Locate the cell with the specified text and output its [x, y] center coordinate. 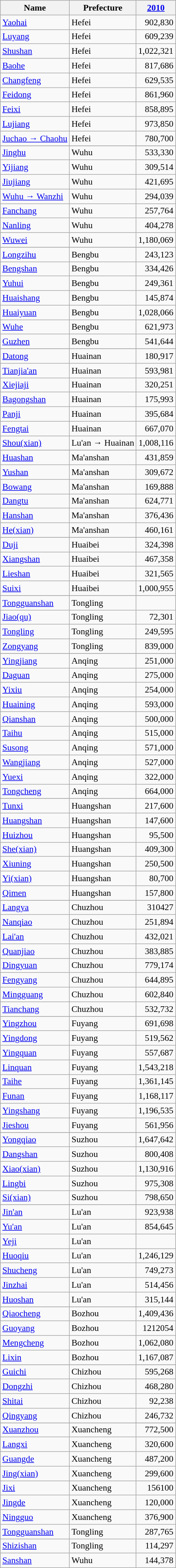
114,297 [156, 1546]
861,960 [156, 95]
Yixiu [35, 690]
Susong [35, 748]
Huizhou [35, 835]
467,358 [156, 559]
817,686 [156, 66]
80,700 [156, 879]
251,894 [156, 922]
Jinzhai [35, 1285]
Shou(xian) [35, 443]
Fengtai [35, 429]
Qingyang [35, 1416]
Bowang [35, 487]
Longzihu [35, 255]
Dangshan [35, 1155]
376,900 [156, 1517]
Lingbi [35, 1183]
749,273 [156, 1271]
1,167,087 [156, 1357]
147,600 [156, 820]
839,000 [156, 647]
294,039 [156, 196]
Yuexi [35, 777]
217,600 [156, 806]
299,600 [156, 1473]
Shushan [35, 51]
404,278 [156, 226]
169,888 [156, 487]
246,732 [156, 1416]
175,993 [156, 400]
1,543,218 [156, 1067]
595,268 [156, 1372]
1,180,069 [156, 240]
Nanqiao [35, 922]
Bagongshan [35, 400]
Jingde [35, 1503]
975,308 [156, 1183]
Yingzhou [35, 1024]
72,301 [156, 617]
Lai'an [35, 937]
254,000 [156, 690]
Lixin [35, 1357]
Name [35, 8]
Nanling [35, 226]
409,300 [156, 849]
Changfeng [35, 80]
Mingguang [35, 995]
Tianchang [35, 1009]
Jinghu [35, 153]
519,562 [156, 1038]
Ningguo [35, 1517]
Prefecture [103, 8]
515,000 [156, 733]
Qimen [35, 893]
275,000 [156, 675]
Shizishan [35, 1546]
1,168,117 [156, 1096]
395,684 [156, 414]
Feixi [35, 110]
1,022,321 [156, 51]
249,361 [156, 284]
1,008,116 [156, 443]
533,330 [156, 153]
664,000 [156, 792]
421,695 [156, 182]
Huaining [35, 704]
Yingjiang [35, 661]
Xiangshan [35, 559]
Wuwei [35, 240]
Huoqiu [35, 1256]
Dingyuan [35, 965]
1,000,955 [156, 588]
Langya [35, 908]
Hanshan [35, 516]
120,000 [156, 1503]
Zongyang [35, 647]
Wangjiang [35, 763]
Datong [35, 356]
629,535 [156, 80]
Huoshan [35, 1300]
Linquan [35, 1067]
376,436 [156, 516]
Lieshan [35, 574]
Daguan [35, 675]
460,161 [156, 530]
250,500 [156, 864]
Xiejiaji [35, 385]
Panji [35, 414]
Suixi [35, 588]
Guoyang [35, 1328]
309,672 [156, 472]
532,732 [156, 1009]
Yingdong [35, 1038]
145,874 [156, 298]
Fengyang [35, 980]
Yingquan [35, 1053]
320,600 [156, 1445]
Lu'an → Huainan [103, 443]
593,000 [156, 704]
Guzhen [35, 342]
324,398 [156, 545]
1,130,916 [156, 1169]
973,850 [156, 124]
321,565 [156, 574]
Xiao(xian) [35, 1169]
858,895 [156, 110]
Tunxi [35, 806]
798,650 [156, 1198]
Shitai [35, 1401]
Jing(xian) [35, 1473]
780,700 [156, 139]
902,830 [156, 22]
593,981 [156, 371]
Si(xian) [35, 1198]
Dongzhi [35, 1387]
Juchao → Chaohu [35, 139]
624,771 [156, 501]
621,973 [156, 327]
Sanshan [35, 1561]
527,000 [156, 763]
Huaiyuan [35, 312]
249,595 [156, 632]
Yongqiao [35, 1140]
Tianjia'an [35, 371]
Wuhu → Wanzhi [35, 196]
Wuhe [35, 327]
514,456 [156, 1285]
779,174 [156, 965]
383,885 [156, 951]
854,645 [156, 1227]
Feidong [35, 95]
468,280 [156, 1387]
Quanjiao [35, 951]
257,764 [156, 211]
He(xian) [35, 530]
Duji [35, 545]
287,765 [156, 1532]
Lujiang [35, 124]
315,144 [156, 1300]
Yi(xian) [35, 879]
800,408 [156, 1155]
Yaohai [35, 22]
1212054 [156, 1328]
432,021 [156, 937]
541,644 [156, 342]
251,000 [156, 661]
92,238 [156, 1401]
Yeji [35, 1241]
1,028,066 [156, 312]
602,840 [156, 995]
Yuhui [35, 284]
Yingshang [35, 1111]
Qiaocheng [35, 1314]
1,196,535 [156, 1111]
500,000 [156, 719]
Mengcheng [35, 1343]
144,378 [156, 1561]
She(xian) [35, 849]
561,956 [156, 1125]
Jiao(qu) [35, 617]
Xiuning [35, 864]
322,000 [156, 777]
Langxi [35, 1445]
Huaishang [35, 298]
Yu'an [35, 1227]
571,000 [156, 748]
Dangtu [35, 501]
691,698 [156, 1024]
609,239 [156, 37]
Shucheng [35, 1271]
431,859 [156, 458]
Bengshan [35, 269]
923,938 [156, 1212]
1,062,080 [156, 1343]
Fanchang [35, 211]
487,200 [156, 1459]
334,426 [156, 269]
Guangde [35, 1459]
Huashan [35, 458]
Jieshou [35, 1125]
1,647,642 [156, 1140]
Xuanzhou [35, 1430]
Jin'an [35, 1212]
95,500 [156, 835]
243,123 [156, 255]
1,246,129 [156, 1256]
Luyang [35, 37]
157,800 [156, 893]
310427 [156, 908]
Yushan [35, 472]
557,687 [156, 1053]
Guichi [35, 1372]
156100 [156, 1488]
Qianshan [35, 719]
1,409,436 [156, 1314]
Jiujiang [35, 182]
Tongcheng [35, 792]
Baohe [35, 66]
309,514 [156, 167]
644,895 [156, 980]
Jixi [35, 1488]
772,500 [156, 1430]
2010 [156, 8]
Yijiang [35, 167]
320,251 [156, 385]
1,361,145 [156, 1082]
Taihe [35, 1082]
180,917 [156, 356]
Taihu [35, 733]
667,070 [156, 429]
Funan [35, 1096]
